Scan for the cell matching the given text and deliver its (X, Y) coordinate at center. 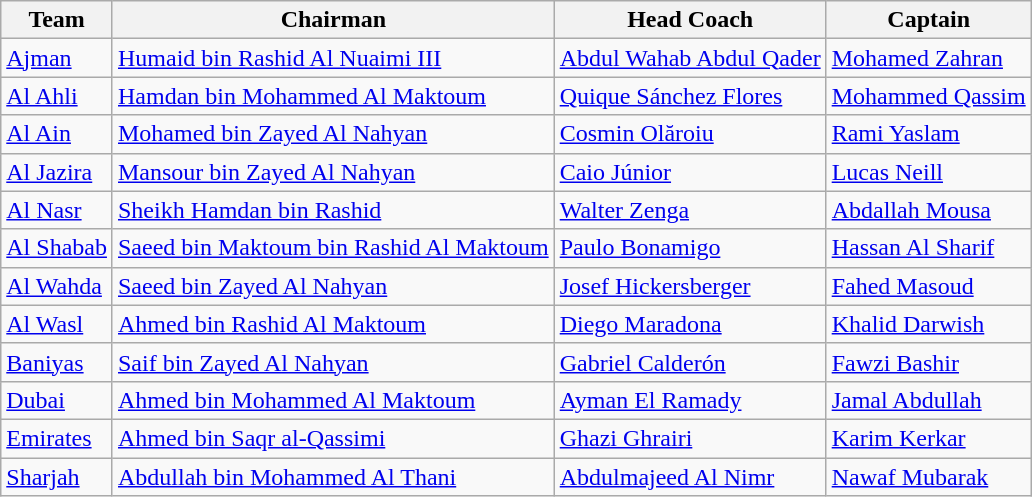
Mansour bin Zayed Al Nahyan (333, 172)
Abdulmajeed Al Nimr (690, 477)
Ahmed bin Mohammed Al Maktoum (333, 400)
Ayman El Ramady (690, 400)
Hamdan bin Mohammed Al Maktoum (333, 96)
Saif bin Zayed Al Nahyan (333, 362)
Paulo Bonamigo (690, 248)
Al Wahda (57, 286)
Diego Maradona (690, 324)
Khalid Darwish (928, 324)
Mohamed bin Zayed Al Nahyan (333, 134)
Cosmin Olăroiu (690, 134)
Josef Hickersberger (690, 286)
Al Ain (57, 134)
Al Shabab (57, 248)
Lucas Neill (928, 172)
Fawzi Bashir (928, 362)
Team (57, 20)
Captain (928, 20)
Mohamed Zahran (928, 58)
Humaid bin Rashid Al Nuaimi III (333, 58)
Karim Kerkar (928, 438)
Jamal Abdullah (928, 400)
Baniyas (57, 362)
Al Wasl (57, 324)
Nawaf Mubarak (928, 477)
Ghazi Ghrairi (690, 438)
Emirates (57, 438)
Sheikh Hamdan bin Rashid (333, 210)
Ahmed bin Saqr al-Qassimi (333, 438)
Al Ahli (57, 96)
Saeed bin Zayed Al Nahyan (333, 286)
Al Nasr (57, 210)
Saeed bin Maktoum bin Rashid Al Maktoum (333, 248)
Rami Yaslam (928, 134)
Walter Zenga (690, 210)
Abdallah Mousa (928, 210)
Fahed Masoud (928, 286)
Gabriel Calderón (690, 362)
Ahmed bin Rashid Al Maktoum (333, 324)
Dubai (57, 400)
Caio Júnior (690, 172)
Hassan Al Sharif (928, 248)
Abdul Wahab Abdul Qader (690, 58)
Mohammed Qassim (928, 96)
Abdullah bin Mohammed Al Thani (333, 477)
Quique Sánchez Flores (690, 96)
Chairman (333, 20)
Al Jazira (57, 172)
Ajman (57, 58)
Head Coach (690, 20)
Sharjah (57, 477)
